Determine the [X, Y] coordinate at the center of the cell enclosing the given text.  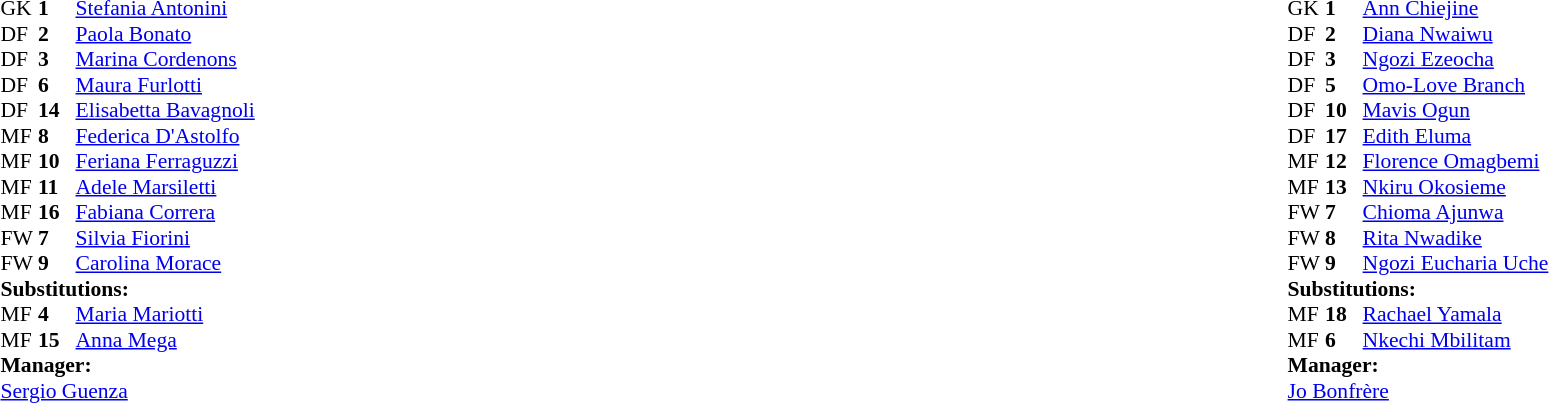
16 [57, 213]
Maria Mariotti [166, 315]
Ngozi Eucharia Uche [1456, 263]
Silvia Fiorini [166, 238]
4 [57, 315]
Adele Marsiletti [166, 187]
Mavis Ogun [1456, 111]
Maura Furlotti [166, 85]
17 [1344, 136]
Federica D'Astolfo [166, 136]
Omo-Love Branch [1456, 85]
Fabiana Correra [166, 213]
Carolina Morace [166, 263]
11 [57, 187]
Rita Nwadike [1456, 238]
14 [57, 111]
12 [1344, 161]
15 [57, 340]
Anna Mega [166, 340]
Marina Cordenons [166, 59]
Paola Bonato [166, 34]
Nkiru Okosieme [1456, 187]
Ngozi Ezeocha [1456, 59]
Rachael Yamala [1456, 315]
Elisabetta Bavagnoli [166, 111]
Diana Nwaiwu [1456, 34]
Chioma Ajunwa [1456, 213]
Florence Omagbemi [1456, 161]
Feriana Ferraguzzi [166, 161]
13 [1344, 187]
Nkechi Mbilitam [1456, 340]
5 [1344, 85]
Edith Eluma [1456, 136]
18 [1344, 315]
